Search for the cell housing the specified text and yield its [X, Y] center coordinate. 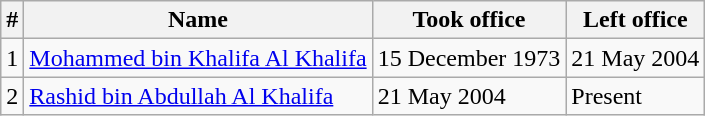
15 December 1973 [469, 58]
Present [636, 96]
Rashid bin Abdullah Al Khalifa [198, 96]
1 [12, 58]
Took office [469, 20]
Mohammed bin Khalifa Al Khalifa [198, 58]
Name [198, 20]
Left office [636, 20]
2 [12, 96]
# [12, 20]
